Provide the [x, y] coordinate of the cell's center where the given text is located.  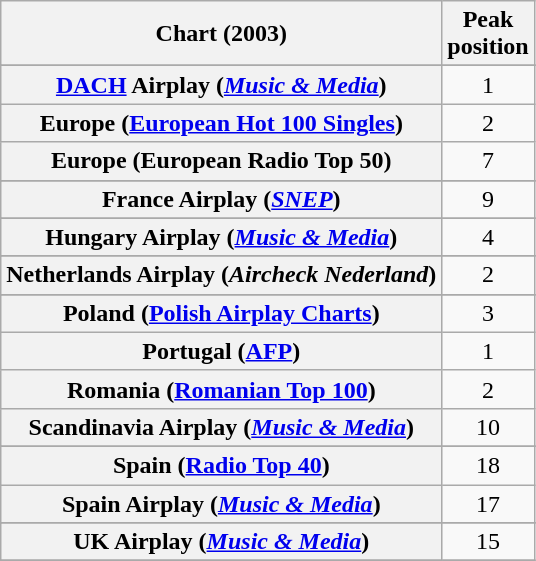
9 [488, 199]
Portugal (AFP) [222, 351]
France Airplay (SNEP) [222, 199]
Romania (Romanian Top 100) [222, 389]
4 [488, 237]
7 [488, 161]
10 [488, 427]
Spain Airplay (Music & Media) [222, 503]
18 [488, 465]
Europe (European Radio Top 50) [222, 161]
Chart (2003) [222, 34]
Scandinavia Airplay (Music & Media) [222, 427]
17 [488, 503]
Peak position [488, 34]
DACH Airplay (Music & Media) [222, 85]
Netherlands Airplay (Aircheck Nederland) [222, 275]
Europe (European Hot 100 Singles) [222, 123]
15 [488, 542]
Hungary Airplay (Music & Media) [222, 237]
3 [488, 313]
Spain (Radio Top 40) [222, 465]
Poland (Polish Airplay Charts) [222, 313]
UK Airplay (Music & Media) [222, 542]
